Return [X, Y] of the center of cell containing provided text 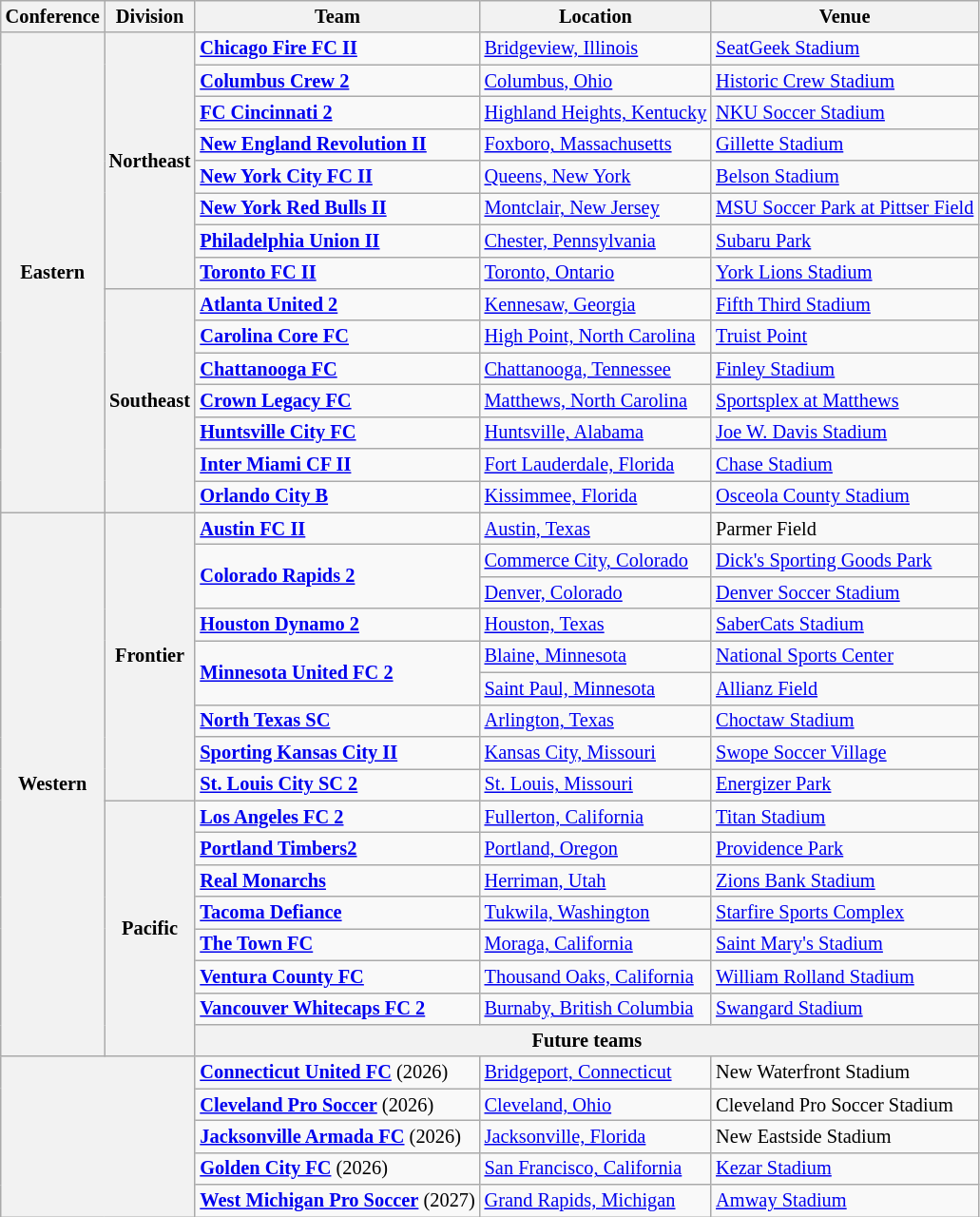
Houston Dynamo 2 [336, 625]
Foxboro, Massachusetts [596, 145]
Grand Rapids, Michigan [596, 1201]
Toronto FC II [336, 273]
SeatGeek Stadium [844, 48]
Herriman, Utah [596, 880]
Choctaw Stadium [844, 721]
Belson Stadium [844, 177]
St. Louis City SC 2 [336, 784]
Austin, Texas [596, 529]
Carolina Core FC [336, 337]
Swangard Stadium [844, 1009]
Philadelphia Union II [336, 241]
Portland Timbers2 [336, 848]
Inter Miami CF II [336, 465]
Golden City FC (2026) [336, 1169]
Tacoma Defiance [336, 913]
Chester, Pennsylvania [596, 241]
Sportsplex at Matthews [844, 400]
Joe W. Davis Stadium [844, 433]
Osceola County Stadium [844, 496]
Gillette Stadium [844, 145]
Historic Crew Stadium [844, 81]
MSU Soccer Park at Pittser Field [844, 208]
Kezar Stadium [844, 1169]
Chattanooga FC [336, 369]
Zions Bank Stadium [844, 880]
Los Angeles FC 2 [336, 817]
Dick's Sporting Goods Park [844, 560]
Colorado Rapids 2 [336, 576]
Southeast [150, 400]
Bridgeport, Connecticut [596, 1072]
West Michigan Pro Soccer (2027) [336, 1201]
NKU Soccer Stadium [844, 112]
Columbus, Ohio [596, 81]
New Waterfront Stadium [844, 1072]
Arlington, Texas [596, 721]
New York City FC II [336, 177]
Tukwila, Washington [596, 913]
Houston, Texas [596, 625]
Providence Park [844, 848]
Denver Soccer Stadium [844, 592]
William Rolland Stadium [844, 976]
Division [150, 16]
Kennesaw, Georgia [596, 304]
Jacksonville, Florida [596, 1136]
Team [336, 16]
Fullerton, California [596, 817]
Queens, New York [596, 177]
Northeast [150, 160]
Future teams [586, 1040]
Cleveland Pro Soccer Stadium [844, 1105]
Vancouver Whitecaps FC 2 [336, 1009]
Titan Stadium [844, 817]
Connecticut United FC (2026) [336, 1072]
SaberCats Stadium [844, 625]
Austin FC II [336, 529]
Commerce City, Colorado [596, 560]
Cleveland, Ohio [596, 1105]
Ventura County FC [336, 976]
Jacksonville Armada FC (2026) [336, 1136]
National Sports Center [844, 656]
Fort Lauderdale, Florida [596, 465]
New England Revolution II [336, 145]
Moraga, California [596, 944]
Kissimmee, Florida [596, 496]
Allianz Field [844, 688]
Cleveland Pro Soccer (2026) [336, 1105]
Frontier [150, 656]
Pacific [150, 928]
Highland Heights, Kentucky [596, 112]
Fifth Third Stadium [844, 304]
FC Cincinnati 2 [336, 112]
Swope Soccer Village [844, 752]
Venue [844, 16]
Truist Point [844, 337]
Amway Stadium [844, 1201]
Crown Legacy FC [336, 400]
Burnaby, British Columbia [596, 1009]
Toronto, Ontario [596, 273]
Columbus Crew 2 [336, 81]
High Point, North Carolina [596, 337]
New Eastside Stadium [844, 1136]
Montclair, New Jersey [596, 208]
Location [596, 16]
Eastern [53, 272]
Sporting Kansas City II [336, 752]
Western [53, 784]
North Texas SC [336, 721]
New York Red Bulls II [336, 208]
Kansas City, Missouri [596, 752]
Huntsville, Alabama [596, 433]
Energizer Park [844, 784]
Saint Paul, Minnesota [596, 688]
York Lions Stadium [844, 273]
Portland, Oregon [596, 848]
Chicago Fire FC II [336, 48]
Parmer Field [844, 529]
Subaru Park [844, 241]
Saint Mary's Stadium [844, 944]
Conference [53, 16]
Denver, Colorado [596, 592]
Blaine, Minnesota [596, 656]
Bridgeview, Illinois [596, 48]
The Town FC [336, 944]
St. Louis, Missouri [596, 784]
Matthews, North Carolina [596, 400]
Minnesota United FC 2 [336, 671]
Huntsville City FC [336, 433]
Starfire Sports Complex [844, 913]
Orlando City B [336, 496]
Chase Stadium [844, 465]
Real Monarchs [336, 880]
Atlanta United 2 [336, 304]
Thousand Oaks, California [596, 976]
San Francisco, California [596, 1169]
Chattanooga, Tennessee [596, 369]
Finley Stadium [844, 369]
